From the cell containing the given text, extract its center point as (X, Y) coordinate. 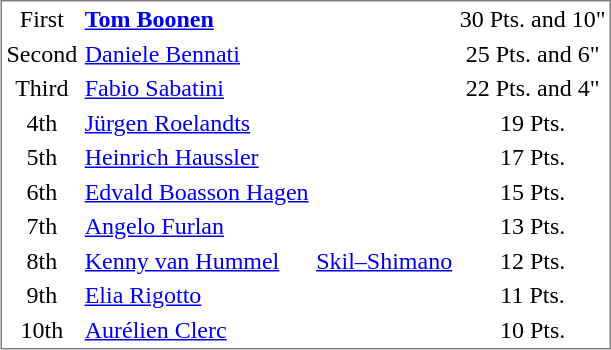
10th (42, 330)
Angelo Furlan (197, 226)
Heinrich Haussler (197, 158)
5th (42, 158)
Third (42, 88)
15 Pts. (533, 192)
10 Pts. (533, 330)
19 Pts. (533, 122)
17 Pts. (533, 158)
Elia Rigotto (197, 296)
30 Pts. and 10" (533, 20)
7th (42, 226)
6th (42, 192)
13 Pts. (533, 226)
12 Pts. (533, 260)
Fabio Sabatini (197, 88)
Aurélien Clerc (197, 330)
4th (42, 122)
First (42, 20)
Second (42, 54)
8th (42, 260)
22 Pts. and 4" (533, 88)
Edvald Boasson Hagen (197, 192)
11 Pts. (533, 296)
Skil–Shimano (384, 260)
9th (42, 296)
Jürgen Roelandts (197, 122)
Kenny van Hummel (197, 260)
25 Pts. and 6" (533, 54)
Tom Boonen (197, 20)
Daniele Bennati (197, 54)
